Capture the cell that displays the provided text and extract its [X, Y] central coordinate. 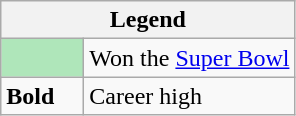
Won the Super Bowl [190, 58]
Legend [148, 20]
Career high [190, 96]
Bold [42, 96]
